Scan for the cell matching the given text and deliver its (X, Y) coordinate at center. 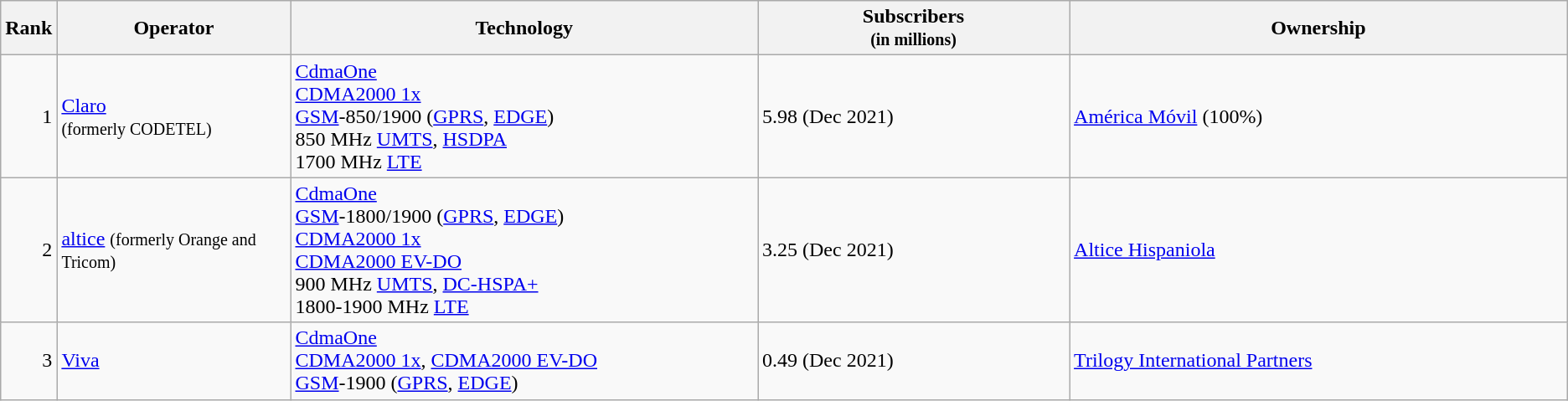
América Móvil (100%) (1318, 116)
Viva (174, 361)
Altice Hispaniola (1318, 249)
Rank (28, 28)
1 (28, 116)
3.25 (Dec 2021) (913, 249)
0.49 (Dec 2021) (913, 361)
Trilogy International Partners (1318, 361)
Claro (formerly CODETEL) (174, 116)
CdmaOne CDMA2000 1x GSM-850/1900 (GPRS, EDGE) 850 MHz UMTS, HSDPA1700 MHz LTE (524, 116)
Operator (174, 28)
Subscribers(in millions) (913, 28)
3 (28, 361)
CdmaOne CDMA2000 1x, CDMA2000 EV-DO GSM-1900 (GPRS, EDGE) (524, 361)
CdmaOne GSM-1800/1900 (GPRS, EDGE) CDMA2000 1x CDMA2000 EV-DO 900 MHz UMTS, DC-HSPA+ 1800-1900 MHz LTE (524, 249)
altice (formerly Orange and Tricom) (174, 249)
Ownership (1318, 28)
Technology (524, 28)
5.98 (Dec 2021) (913, 116)
2 (28, 249)
